Identify which cell holds the provided text, then report its (x, y) central coordinate. 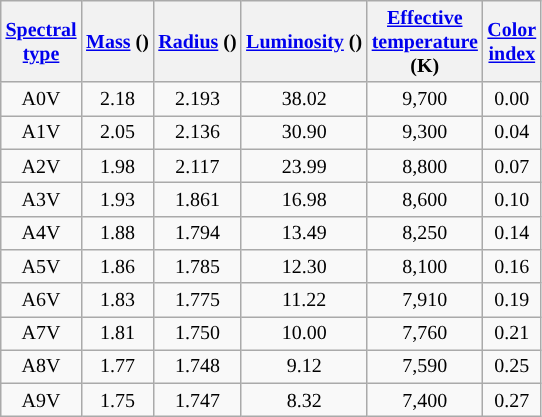
7,400 (425, 400)
2.05 (117, 132)
1.93 (117, 200)
1.748 (198, 366)
Effectivetemperature(K) (425, 42)
9.12 (304, 366)
Mass () (117, 42)
7,760 (425, 334)
1.750 (198, 334)
2.193 (198, 100)
30.90 (304, 132)
13.49 (304, 232)
0.21 (512, 334)
0.10 (512, 200)
1.775 (198, 300)
A4V (42, 232)
8,100 (425, 266)
8,800 (425, 166)
1.83 (117, 300)
11.22 (304, 300)
A6V (42, 300)
7,910 (425, 300)
A5V (42, 266)
1.88 (117, 232)
0.19 (512, 300)
8,600 (425, 200)
23.99 (304, 166)
A7V (42, 334)
0.27 (512, 400)
9,700 (425, 100)
1.75 (117, 400)
Spectraltype (42, 42)
A9V (42, 400)
1.861 (198, 200)
1.81 (117, 334)
1.86 (117, 266)
Radius () (198, 42)
Luminosity () (304, 42)
2.136 (198, 132)
A3V (42, 200)
1.98 (117, 166)
0.00 (512, 100)
10.00 (304, 334)
7,590 (425, 366)
A2V (42, 166)
12.30 (304, 266)
8.32 (304, 400)
0.14 (512, 232)
38.02 (304, 100)
8,250 (425, 232)
2.117 (198, 166)
Colorindex (512, 42)
2.18 (117, 100)
0.16 (512, 266)
A8V (42, 366)
A1V (42, 132)
A0V (42, 100)
1.77 (117, 366)
1.794 (198, 232)
1.785 (198, 266)
0.04 (512, 132)
16.98 (304, 200)
0.07 (512, 166)
9,300 (425, 132)
0.25 (512, 366)
1.747 (198, 400)
